Locate the cell with the specified text and output its [X, Y] center coordinate. 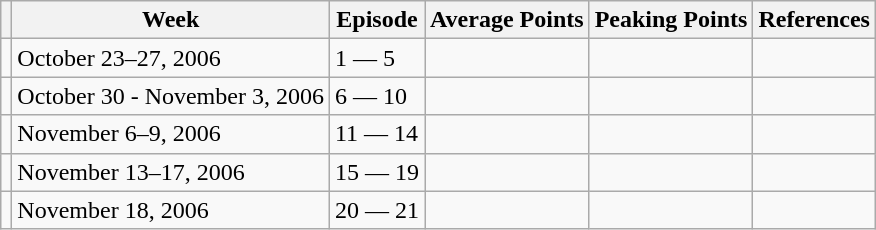
11 — 14 [376, 134]
November 18, 2006 [171, 210]
Week [171, 20]
Average Points [508, 20]
1 — 5 [376, 58]
Peaking Points [671, 20]
Episode [376, 20]
15 — 19 [376, 172]
6 — 10 [376, 96]
20 — 21 [376, 210]
November 13–17, 2006 [171, 172]
October 30 - November 3, 2006 [171, 96]
November 6–9, 2006 [171, 134]
October 23–27, 2006 [171, 58]
References [814, 20]
